Locate the cell with the specified text and output its [X, Y] center coordinate. 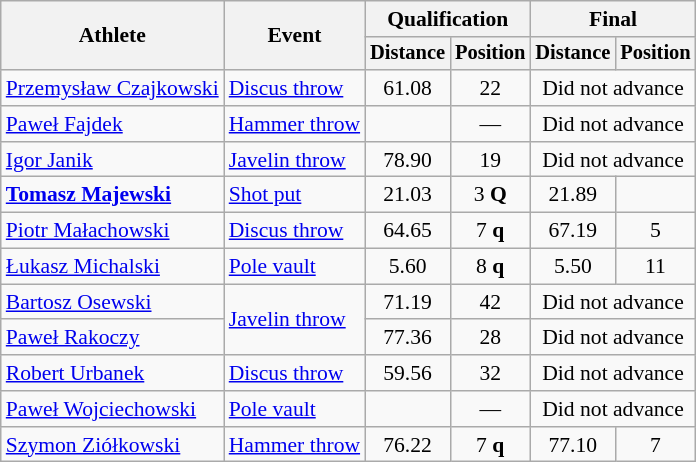
22 [490, 88]
61.08 [408, 88]
67.19 [572, 231]
Paweł Wojciechowski [112, 409]
Athlete [112, 36]
Przemysław Czajkowski [112, 88]
Event [294, 36]
32 [490, 373]
Final [612, 19]
Paweł Rakoczy [112, 338]
7 q [490, 231]
77.36 [408, 338]
Robert Urbanek [112, 373]
71.19 [408, 302]
Bartosz Osewski [112, 302]
Igor Janik [112, 160]
11 [655, 267]
21.03 [408, 195]
Tomasz Majewski [112, 195]
5.60 [408, 267]
21.89 [572, 195]
19 [490, 160]
5 [655, 231]
Qualification [448, 19]
5.50 [572, 267]
42 [490, 302]
Hammer throw [294, 124]
78.90 [408, 160]
Shot put [294, 195]
28 [490, 338]
3 Q [490, 195]
Łukasz Michalski [112, 267]
64.65 [408, 231]
Paweł Fajdek [112, 124]
8 q [490, 267]
59.56 [408, 373]
Piotr Małachowski [112, 231]
